Find where the given text appears and provide that cell's center as (X, Y) coordinate. 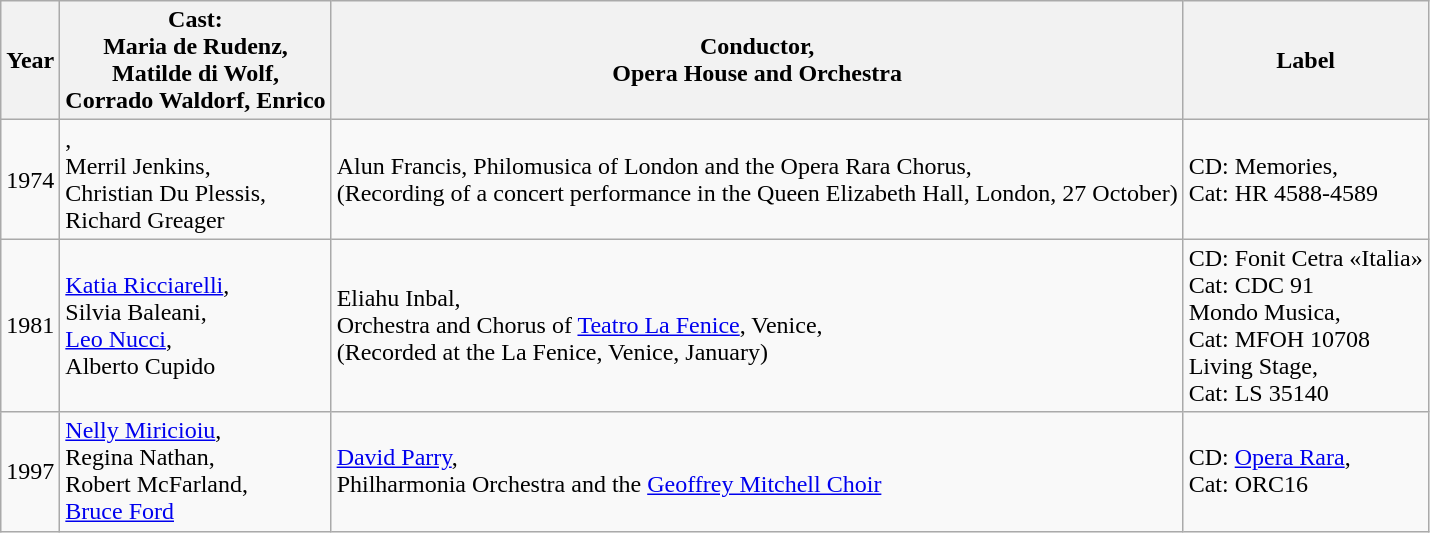
Conductor,Opera House and Orchestra (757, 60)
Nelly Miricioiu,Regina Nathan,Robert McFarland,Bruce Ford (196, 472)
Label (1306, 60)
Alun Francis, Philomusica of London and the Opera Rara Chorus,(Recording of a concert performance in the Queen Elizabeth Hall, London, 27 October) (757, 180)
1981 (30, 326)
1997 (30, 472)
CD: Fonit Cetra «Italia»Cat: CDC 91Mondo Musica,Cat: MFOH 10708Living Stage, Cat: LS 35140 (1306, 326)
Year (30, 60)
Eliahu Inbal,Orchestra and Chorus of Teatro La Fenice, Venice,(Recorded at the La Fenice, Venice, January) (757, 326)
CD: Memories,Cat: HR 4588-4589 (1306, 180)
1974 (30, 180)
CD: Opera Rara,Cat: ORC16 (1306, 472)
Cast:Maria de Rudenz,Matilde di Wolf,Corrado Waldorf, Enrico (196, 60)
Katia Ricciarelli,Silvia Baleani,Leo Nucci,Alberto Cupido (196, 326)
David Parry,Philharmonia Orchestra and the Geoffrey Mitchell Choir (757, 472)
, Merril Jenkins,Christian Du Plessis,Richard Greager (196, 180)
